For the text-containing cell, return its midpoint in (x, y) coordinate format. 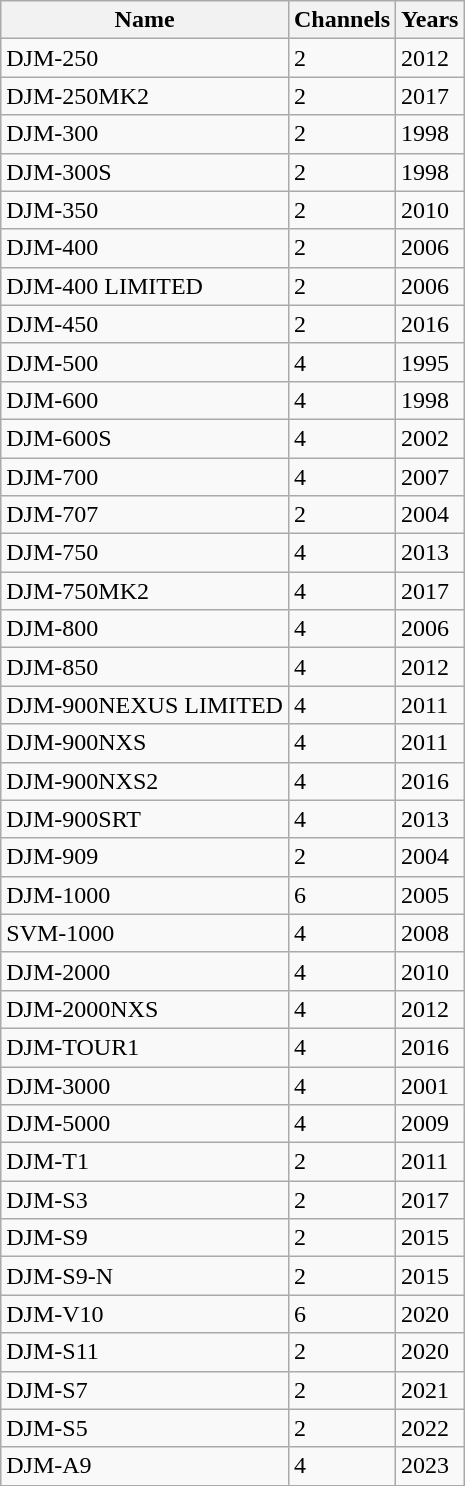
DJM-600S (145, 438)
DJM-750MK2 (145, 591)
DJM-300S (145, 172)
DJM-909 (145, 857)
DJM-900NEXUS LIMITED (145, 705)
2008 (430, 933)
DJM-T1 (145, 1162)
DJM-S5 (145, 1428)
DJM-TOUR1 (145, 1047)
DJM-300 (145, 134)
DJM-500 (145, 362)
DJM-700 (145, 477)
DJM-450 (145, 324)
1995 (430, 362)
DJM-S7 (145, 1390)
DJM-2000NXS (145, 1009)
DJM-S11 (145, 1352)
DJM-250 (145, 58)
2021 (430, 1390)
2002 (430, 438)
SVM-1000 (145, 933)
DJM-350 (145, 210)
DJM-S9-N (145, 1276)
DJM-400 (145, 248)
2007 (430, 477)
DJM-S3 (145, 1200)
DJM-400 LIMITED (145, 286)
DJM-900SRT (145, 819)
DJM-900NXS (145, 743)
DJM-900NXS2 (145, 781)
2001 (430, 1085)
DJM-850 (145, 667)
DJM-1000 (145, 895)
2022 (430, 1428)
DJM-707 (145, 515)
DJM-3000 (145, 1085)
DJM-A9 (145, 1466)
DJM-250MK2 (145, 96)
2009 (430, 1124)
Years (430, 20)
DJM-600 (145, 400)
DJM-5000 (145, 1124)
DJM-S9 (145, 1238)
2023 (430, 1466)
Channels (342, 20)
DJM-V10 (145, 1314)
DJM-800 (145, 629)
DJM-2000 (145, 971)
Name (145, 20)
2005 (430, 895)
DJM-750 (145, 553)
